Capture the cell that displays the provided text and extract its (x, y) central coordinate. 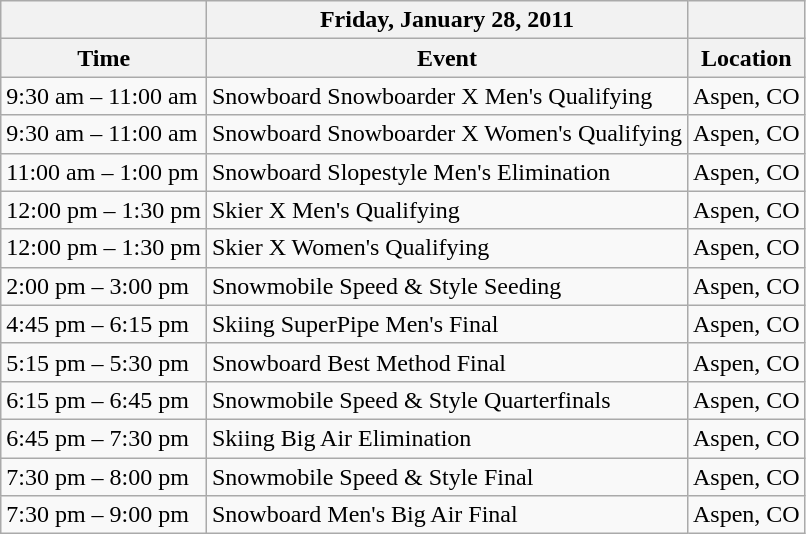
6:45 pm – 7:30 pm (104, 438)
7:30 pm – 8:00 pm (104, 477)
Snowmobile Speed & Style Seeding (446, 286)
Snowboard Snowboarder X Men's Qualifying (446, 96)
Time (104, 58)
Snowboard Slopestyle Men's Elimination (446, 172)
6:15 pm – 6:45 pm (104, 400)
Skiing SuperPipe Men's Final (446, 324)
Skiing Big Air Elimination (446, 438)
5:15 pm – 5:30 pm (104, 362)
11:00 am – 1:00 pm (104, 172)
Skier X Women's Qualifying (446, 248)
Skier X Men's Qualifying (446, 210)
4:45 pm – 6:15 pm (104, 324)
Snowmobile Speed & Style Final (446, 477)
Location (746, 58)
Snowmobile Speed & Style Quarterfinals (446, 400)
7:30 pm – 9:00 pm (104, 515)
Event (446, 58)
2:00 pm – 3:00 pm (104, 286)
Snowboard Men's Big Air Final (446, 515)
Snowboard Best Method Final (446, 362)
Snowboard Snowboarder X Women's Qualifying (446, 134)
Friday, January 28, 2011 (446, 20)
